Scan for the cell matching the given text and deliver its [x, y] coordinate at center. 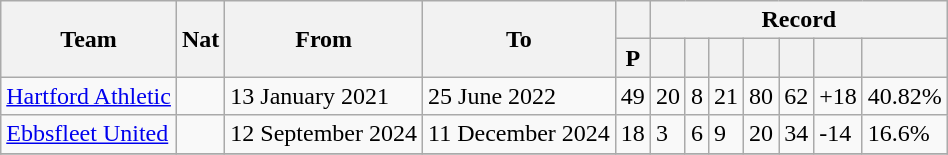
3 [668, 134]
From [324, 39]
Hartford Athletic [89, 96]
9 [726, 134]
34 [796, 134]
8 [696, 96]
21 [726, 96]
To [520, 39]
25 June 2022 [520, 96]
Record [798, 20]
80 [762, 96]
62 [796, 96]
-14 [838, 134]
16.6% [904, 134]
P [632, 58]
12 September 2024 [324, 134]
13 January 2021 [324, 96]
Ebbsfleet United [89, 134]
6 [696, 134]
40.82% [904, 96]
+18 [838, 96]
49 [632, 96]
18 [632, 134]
11 December 2024 [520, 134]
Team [89, 39]
Nat [200, 39]
